Identify which cell holds the provided text, then report its [X, Y] central coordinate. 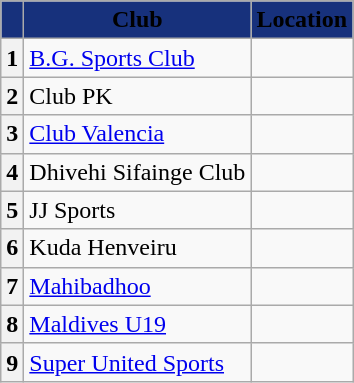
Mahibadhoo [138, 286]
6 [12, 248]
Kuda Henveiru [138, 248]
7 [12, 286]
5 [12, 210]
8 [12, 324]
Club PK [138, 96]
JJ Sports [138, 210]
2 [12, 96]
Dhivehi Sifainge Club [138, 172]
4 [12, 172]
Maldives U19 [138, 324]
Location [302, 20]
Super United Sports [138, 362]
Club [138, 20]
Club Valencia [138, 134]
9 [12, 362]
1 [12, 58]
3 [12, 134]
B.G. Sports Club [138, 58]
